Return the (X, Y) coordinate for the center point of the cell that contains the specified text.  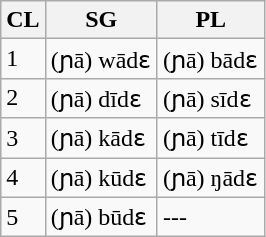
PL (210, 20)
2 (23, 98)
(ɲā) kūdɛ (101, 178)
1 (23, 59)
5 (23, 217)
CL (23, 20)
(ɲā) wādɛ (101, 59)
(ɲā) būdɛ (101, 217)
(ɲā) sīdɛ (210, 98)
(ɲā) kādɛ (101, 138)
(ɲā) dīdɛ (101, 98)
(ɲā) ŋādɛ (210, 178)
SG (101, 20)
4 (23, 178)
(ɲā) bādɛ (210, 59)
--- (210, 217)
(ɲā) tīdɛ (210, 138)
3 (23, 138)
